From the cell containing the given text, extract its center point as (X, Y) coordinate. 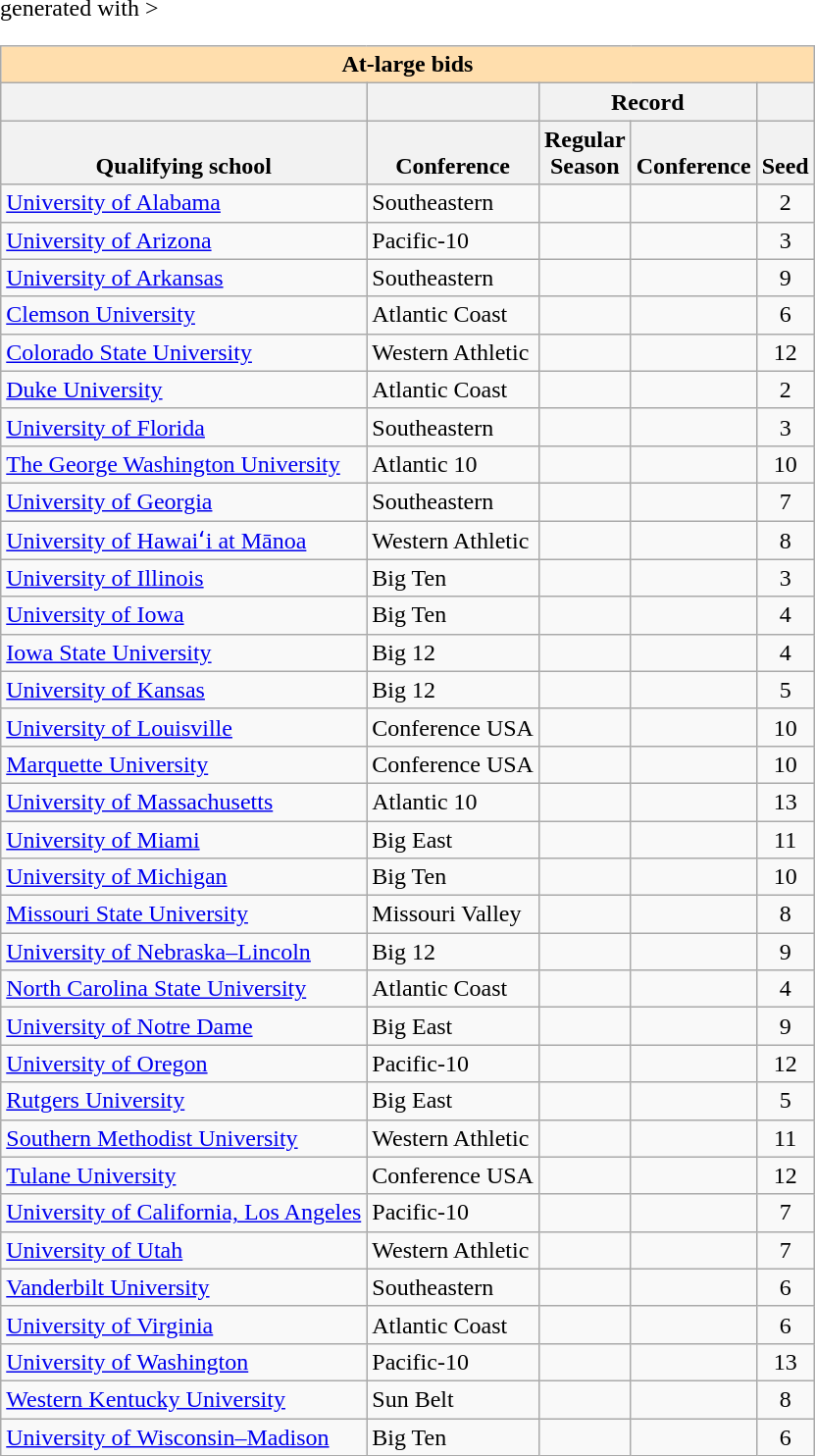
Missouri State University (184, 914)
University of Arkansas (184, 278)
Qualifying school (184, 153)
University of Arizona (184, 240)
Rutgers University (184, 1101)
At-large bids (408, 65)
University of Kansas (184, 690)
University of Iowa (184, 615)
University of Oregon (184, 1064)
Southern Methodist University (184, 1138)
University of Wisconsin–Madison (184, 1437)
University of Massachusetts (184, 802)
University of Michigan (184, 877)
University of Georgia (184, 501)
University of Hawaiʻi at Mānoa (184, 540)
University of Illinois (184, 578)
University of Alabama (184, 203)
University of Utah (184, 1250)
University of Louisville (184, 727)
Clemson University (184, 315)
University of Florida (184, 427)
Marquette University (184, 764)
University of Notre Dame (184, 1026)
North Carolina State University (184, 989)
Iowa State University (184, 652)
University of Washington (184, 1362)
University of Virginia (184, 1325)
Duke University (184, 390)
Colorado State University (184, 352)
Tulane University (184, 1175)
Vanderbilt University (184, 1287)
University of Nebraska–Lincoln (184, 952)
The George Washington University (184, 464)
Western Kentucky University (184, 1399)
University of Miami (184, 839)
University of California, Los Angeles (184, 1213)
Seed (785, 153)
Record (647, 102)
Missouri Valley (453, 914)
Sun Belt (453, 1399)
Regular Season (585, 153)
